Locate the cell with the specified text and output its [x, y] center coordinate. 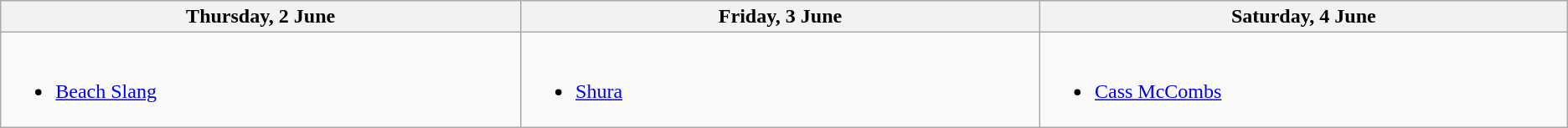
Shura [781, 80]
Cass McCombs [1303, 80]
Thursday, 2 June [261, 17]
Saturday, 4 June [1303, 17]
Beach Slang [261, 80]
Friday, 3 June [781, 17]
